Determine the [X, Y] coordinate at the center of the cell enclosing the given text.  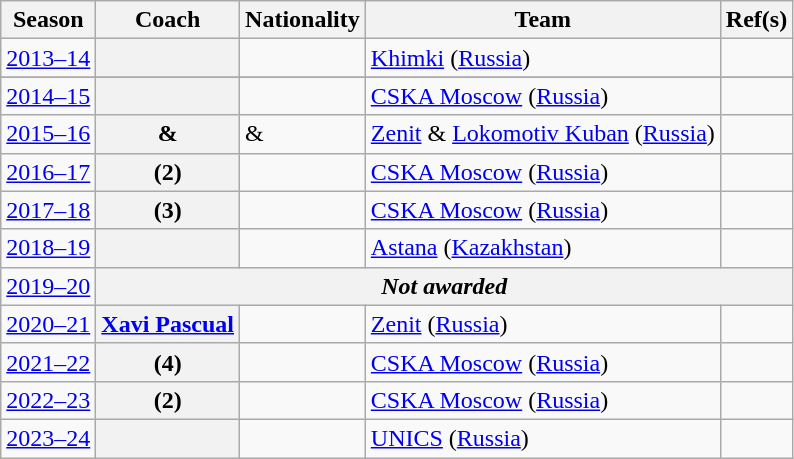
Khimki (Russia) [542, 58]
UNICS (Russia) [542, 438]
Season [48, 20]
2014–15 [48, 96]
2018–19 [48, 248]
2023–24 [48, 438]
(3) [168, 210]
Coach [168, 20]
2015–16 [48, 134]
Astana (Kazakhstan) [542, 248]
Zenit (Russia) [542, 324]
Ref(s) [756, 20]
2013–14 [48, 58]
2020–21 [48, 324]
2019–20 [48, 286]
Team [542, 20]
2021–22 [48, 362]
2017–18 [48, 210]
Not awarded [444, 286]
Nationality [303, 20]
Xavi Pascual [168, 324]
2022–23 [48, 400]
(4) [168, 362]
2016–17 [48, 172]
Zenit & Lokomotiv Kuban (Russia) [542, 134]
